Locate the cell with the specified text and output its (X, Y) center coordinate. 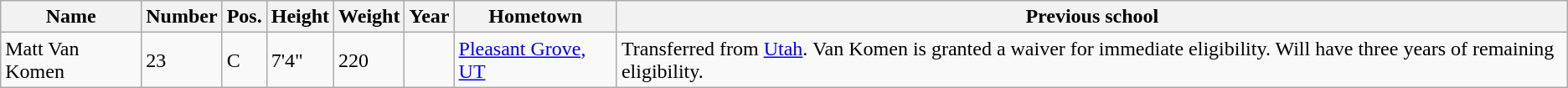
Matt Van Komen (71, 60)
Weight (369, 17)
Hometown (535, 17)
Year (429, 17)
Previous school (1092, 17)
Transferred from Utah. Van Komen is granted a waiver for immediate eligibility. Will have three years of remaining eligibility. (1092, 60)
C (245, 60)
7'4" (300, 60)
Number (182, 17)
Pos. (245, 17)
220 (369, 60)
Height (300, 17)
23 (182, 60)
Pleasant Grove, UT (535, 60)
Name (71, 17)
